Pinpoint the cell where the given text exists, returning its (x, y) midpoint coordinate. 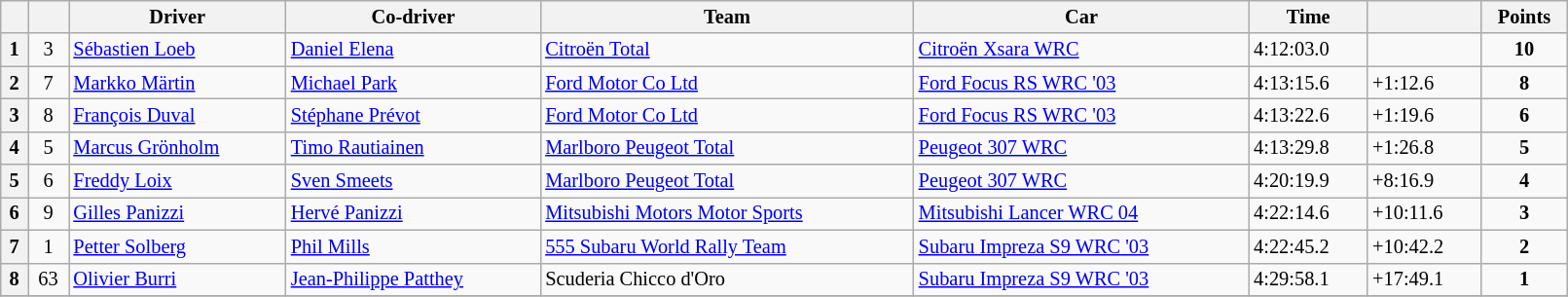
Daniel Elena (413, 50)
10 (1524, 50)
Car (1081, 17)
+1:26.8 (1424, 148)
Jean-Philippe Patthey (413, 279)
Hervé Panizzi (413, 213)
Sébastien Loeb (177, 50)
Scuderia Chicco d'Oro (726, 279)
4:29:58.1 (1308, 279)
4:12:03.0 (1308, 50)
Markko Märtin (177, 83)
Gilles Panizzi (177, 213)
555 Subaru World Rally Team (726, 246)
Sven Smeets (413, 181)
Olivier Burri (177, 279)
+1:12.6 (1424, 83)
4:22:45.2 (1308, 246)
Citroën Xsara WRC (1081, 50)
4:13:22.6 (1308, 115)
Time (1308, 17)
4:13:29.8 (1308, 148)
Timo Rautiainen (413, 148)
François Duval (177, 115)
Points (1524, 17)
Co-driver (413, 17)
Marcus Grönholm (177, 148)
Petter Solberg (177, 246)
+17:49.1 (1424, 279)
+10:11.6 (1424, 213)
Mitsubishi Motors Motor Sports (726, 213)
+8:16.9 (1424, 181)
63 (48, 279)
Mitsubishi Lancer WRC 04 (1081, 213)
Stéphane Prévot (413, 115)
+1:19.6 (1424, 115)
4:13:15.6 (1308, 83)
4:20:19.9 (1308, 181)
Driver (177, 17)
Michael Park (413, 83)
Freddy Loix (177, 181)
9 (48, 213)
+10:42.2 (1424, 246)
Citroën Total (726, 50)
4:22:14.6 (1308, 213)
Team (726, 17)
Phil Mills (413, 246)
